Extract the [X, Y] coordinate from the center of the cell holding the provided text.  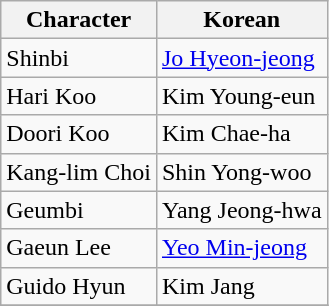
Doori Koo [79, 134]
Yeo Min-jeong [242, 248]
Korean [242, 20]
Kim Chae-ha [242, 134]
Shin Yong-woo [242, 172]
Jo Hyeon-jeong [242, 58]
Kim Jang [242, 286]
Character [79, 20]
Kim Young-eun [242, 96]
Shinbi [79, 58]
Hari Koo [79, 96]
Yang Jeong-hwa [242, 210]
Geumbi [79, 210]
Kang-lim Choi [79, 172]
Guido Hyun [79, 286]
Gaeun Lee [79, 248]
